Extract the [x, y] coordinate from the center of the cell holding the provided text.  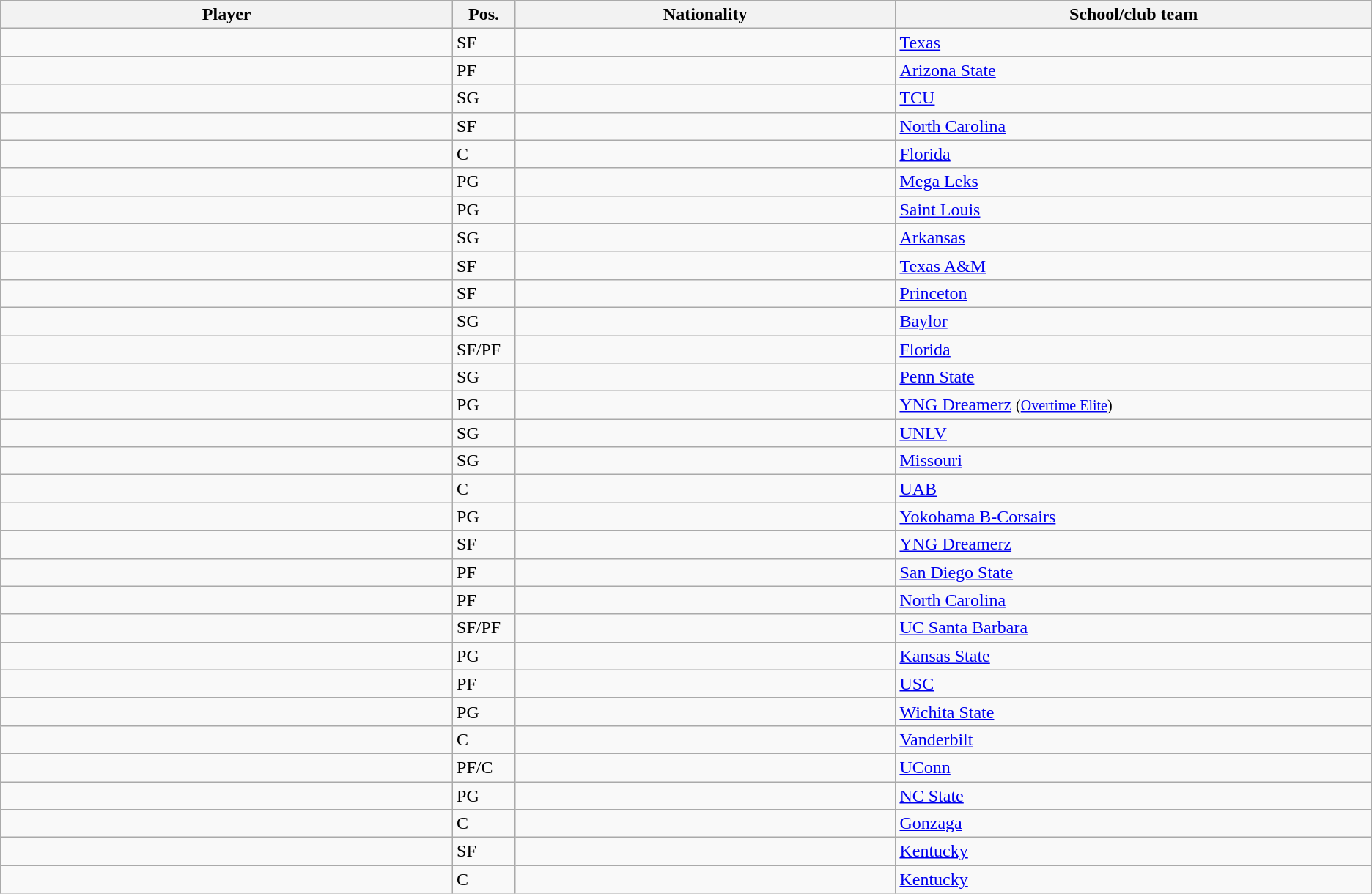
PF/C [484, 767]
Nationality [705, 15]
Arizona State [1133, 70]
Wichita State [1133, 712]
Yokohama B-Corsairs [1133, 517]
UC Santa Barbara [1133, 628]
Vanderbilt [1133, 739]
Penn State [1133, 377]
UConn [1133, 767]
TCU [1133, 98]
Gonzaga [1133, 824]
Mega Leks [1133, 182]
Texas A&M [1133, 265]
UNLV [1133, 433]
YNG Dreamerz [1133, 544]
USC [1133, 684]
UAB [1133, 489]
Baylor [1133, 321]
Arkansas [1133, 237]
Pos. [484, 15]
Texas [1133, 43]
YNG Dreamerz (Overtime Elite) [1133, 405]
Player [227, 15]
San Diego State [1133, 572]
Saint Louis [1133, 210]
Missouri [1133, 461]
School/club team [1133, 15]
Princeton [1133, 293]
NC State [1133, 795]
Kansas State [1133, 656]
